Determine the [x, y] coordinate at the center of the cell enclosing the given text.  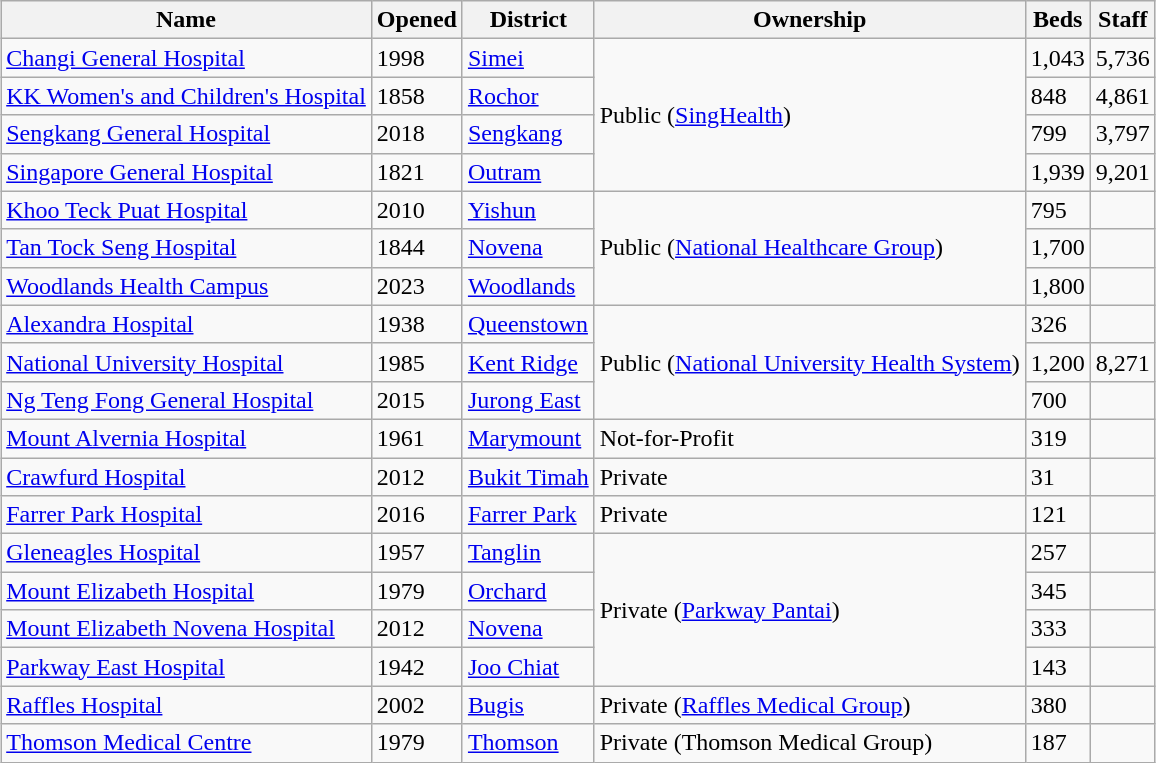
Farrer Park Hospital [186, 515]
Woodlands [528, 286]
Queenstown [528, 324]
Outram [528, 172]
1,043 [1058, 58]
848 [1058, 96]
Staff [1122, 20]
1821 [416, 172]
Khoo Teck Puat Hospital [186, 210]
8,271 [1122, 362]
Ownership [810, 20]
Public (National Healthcare Group) [810, 248]
Marymount [528, 438]
143 [1058, 667]
795 [1058, 210]
Changi General Hospital [186, 58]
Crawfurd Hospital [186, 477]
Thomson Medical Centre [186, 743]
326 [1058, 324]
799 [1058, 134]
Raffles Hospital [186, 705]
Name [186, 20]
Mount Elizabeth Hospital [186, 591]
Parkway East Hospital [186, 667]
Thomson [528, 743]
Mount Elizabeth Novena Hospital [186, 629]
Sengkang [528, 134]
Tan Tock Seng Hospital [186, 248]
1,939 [1058, 172]
Beds [1058, 20]
31 [1058, 477]
5,736 [1122, 58]
Opened [416, 20]
KK Women's and Children's Hospital [186, 96]
1938 [416, 324]
Tanglin [528, 553]
National University Hospital [186, 362]
Not-for-Profit [810, 438]
Alexandra Hospital [186, 324]
3,797 [1122, 134]
1957 [416, 553]
1998 [416, 58]
2010 [416, 210]
1961 [416, 438]
2023 [416, 286]
Ng Teng Fong General Hospital [186, 400]
4,861 [1122, 96]
333 [1058, 629]
Yishun [528, 210]
Woodlands Health Campus [186, 286]
9,201 [1122, 172]
Singapore General Hospital [186, 172]
2015 [416, 400]
Private (Thomson Medical Group) [810, 743]
Farrer Park [528, 515]
District [528, 20]
Rochor [528, 96]
1985 [416, 362]
2018 [416, 134]
2016 [416, 515]
Bugis [528, 705]
345 [1058, 591]
Private (Raffles Medical Group) [810, 705]
Kent Ridge [528, 362]
1942 [416, 667]
319 [1058, 438]
Orchard [528, 591]
1,700 [1058, 248]
Sengkang General Hospital [186, 134]
187 [1058, 743]
Public (National University Health System) [810, 362]
Simei [528, 58]
700 [1058, 400]
121 [1058, 515]
Gleneagles Hospital [186, 553]
257 [1058, 553]
Private (Parkway Pantai) [810, 610]
2002 [416, 705]
Jurong East [528, 400]
Bukit Timah [528, 477]
1858 [416, 96]
Joo Chiat [528, 667]
Public (SingHealth) [810, 115]
1844 [416, 248]
380 [1058, 705]
Mount Alvernia Hospital [186, 438]
1,800 [1058, 286]
1,200 [1058, 362]
